Locate the cell with the specified text and output its [x, y] center coordinate. 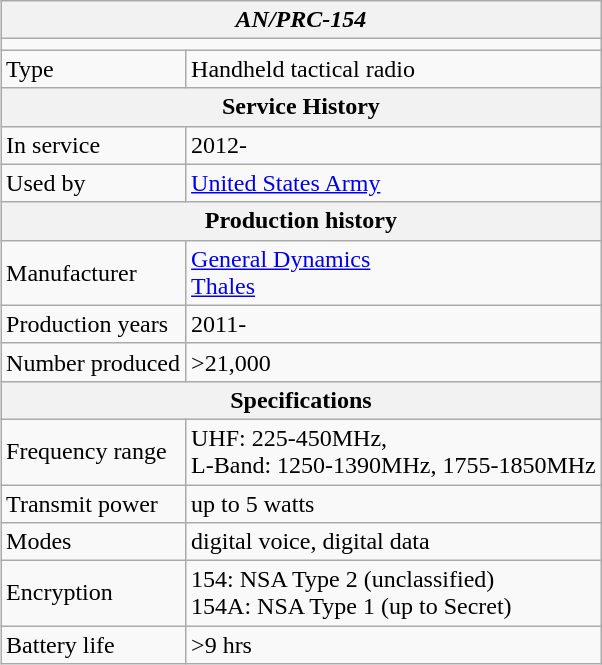
Number produced [94, 362]
154: NSA Type 2 (unclassified)154A: NSA Type 1 (up to Secret) [394, 594]
>21,000 [394, 362]
In service [94, 145]
AN/PRC-154 [302, 20]
Specifications [302, 400]
Manufacturer [94, 272]
Type [94, 69]
Frequency range [94, 452]
UHF: 225-450MHz,L-Band: 1250-1390MHz, 1755-1850MHz [394, 452]
Modes [94, 542]
General DynamicsThales [394, 272]
Production years [94, 324]
up to 5 watts [394, 503]
Battery life [94, 645]
2011- [394, 324]
Service History [302, 107]
Encryption [94, 594]
2012- [394, 145]
Used by [94, 183]
United States Army [394, 183]
Transmit power [94, 503]
Handheld tactical radio [394, 69]
digital voice, digital data [394, 542]
>9 hrs [394, 645]
Production history [302, 221]
